Return the [x, y] coordinate for the center point of the cell that contains the specified text.  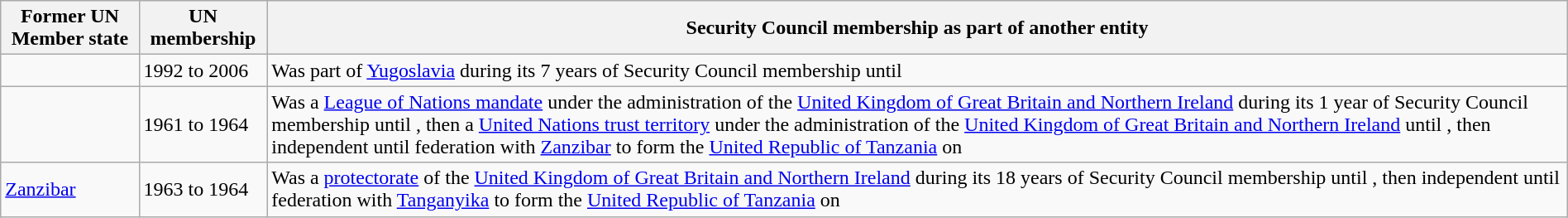
1963 to 1964 [203, 189]
UN membership [203, 28]
1992 to 2006 [203, 70]
1961 to 1964 [203, 124]
Was part of Yugoslavia during its 7 years of Security Council membership until [918, 70]
Former UN Member state [69, 28]
Security Council membership as part of another entity [918, 28]
Zanzibar [69, 189]
